Search for the cell housing the specified text and yield its [x, y] center coordinate. 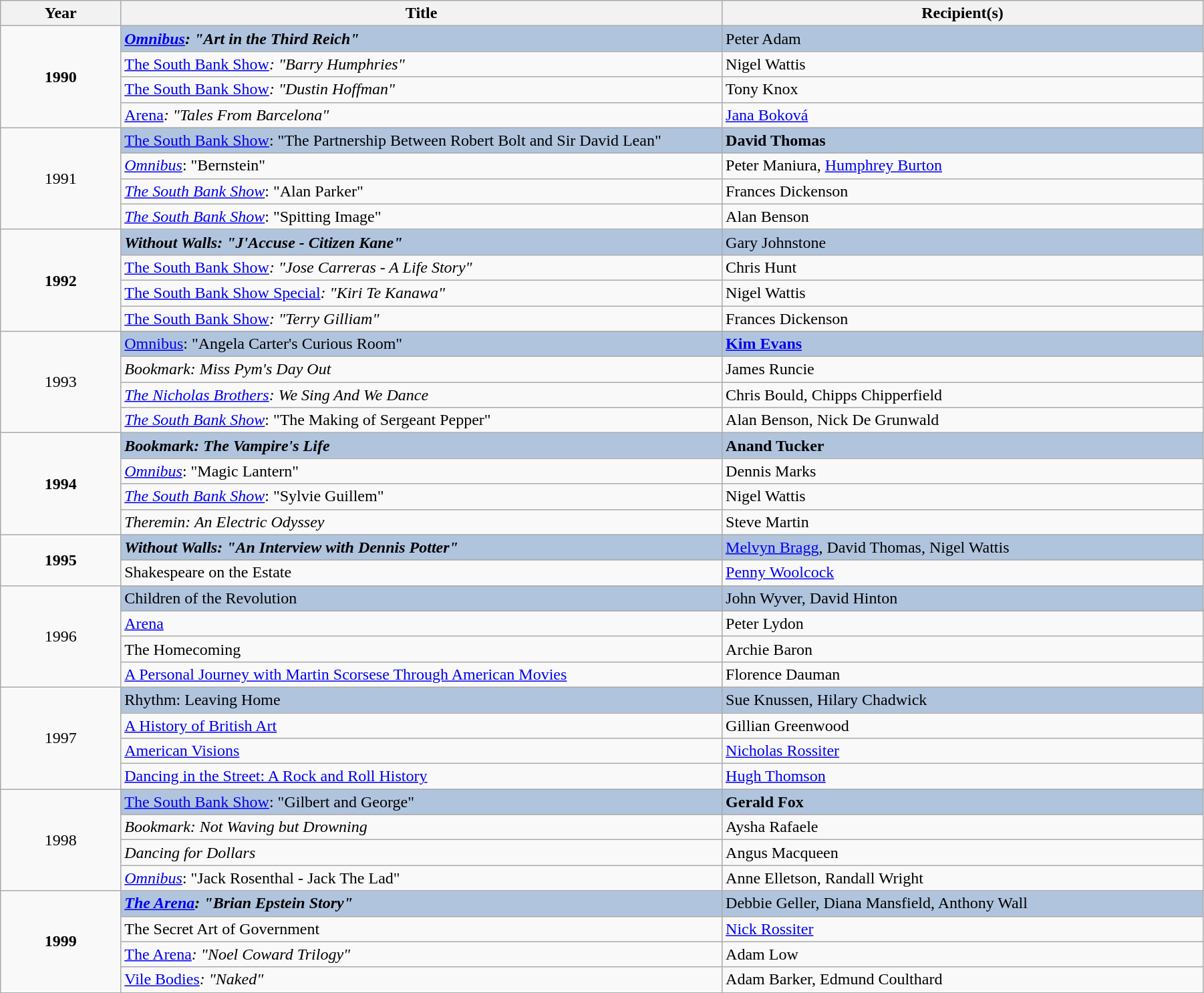
Alan Benson [963, 217]
Dancing for Dollars [422, 853]
Peter Adam [963, 39]
Nick Rossiter [963, 929]
Dancing in the Street: A Rock and Roll History [422, 776]
Omnibus: "Magic Lantern" [422, 471]
Adam Low [963, 954]
A Personal Journey with Martin Scorsese Through American Movies [422, 674]
1995 [61, 560]
Anand Tucker [963, 446]
Anne Elletson, Randall Wright [963, 878]
David Thomas [963, 140]
1991 [61, 178]
Chris Hunt [963, 267]
Children of the Revolution [422, 598]
The Homecoming [422, 649]
Omnibus: "Jack Rosenthal - Jack The Lad" [422, 878]
Hugh Thomson [963, 776]
Peter Maniura, Humphrey Burton [963, 166]
The South Bank Show: "The Making of Sergeant Pepper" [422, 420]
James Runcie [963, 370]
Kim Evans [963, 344]
The South Bank Show: "Sylvie Guillem" [422, 497]
The South Bank Show: "Alan Parker" [422, 191]
Jana Boková [963, 115]
Theremin: An Electric Odyssey [422, 522]
Without Walls: "J'Accuse - Citizen Kane" [422, 242]
Gerald Fox [963, 802]
The Secret Art of Government [422, 929]
The South Bank Show Special: "Kiri Te Kanawa" [422, 293]
Alan Benson, Nick De Grunwald [963, 420]
Adam Barker, Edmund Coulthard [963, 980]
The South Bank Show: "Dustin Hoffman" [422, 90]
1993 [61, 382]
The South Bank Show: "Terry Gilliam" [422, 319]
1990 [61, 77]
Without Walls: "An Interview with Dennis Potter" [422, 547]
Chris Bould, Chipps Chipperfield [963, 395]
American Visions [422, 751]
1997 [61, 738]
The Arena: "Brian Epstein Story" [422, 903]
1994 [61, 484]
Vile Bodies: "Naked" [422, 980]
1998 [61, 840]
Steve Martin [963, 522]
Angus Macqueen [963, 853]
Year [61, 13]
Arena: "Tales From Barcelona" [422, 115]
Bookmark: Miss Pym's Day Out [422, 370]
Debbie Geller, Diana Mansfield, Anthony Wall [963, 903]
Gillian Greenwood [963, 725]
Omnibus: "Angela Carter's Curious Room" [422, 344]
Florence Dauman [963, 674]
The South Bank Show: "Spitting Image" [422, 217]
Tony Knox [963, 90]
Peter Lydon [963, 623]
Archie Baron [963, 649]
Arena [422, 623]
The Arena: "Noel Coward Trilogy" [422, 954]
Gary Johnstone [963, 242]
Melvyn Bragg, David Thomas, Nigel Wattis [963, 547]
A History of British Art [422, 725]
Nicholas Rossiter [963, 751]
Recipient(s) [963, 13]
Omnibus: "Bernstein" [422, 166]
Sue Knussen, Hilary Chadwick [963, 700]
1996 [61, 636]
Bookmark: Not Waving but Drowning [422, 827]
The South Bank Show: "The Partnership Between Robert Bolt and Sir David Lean" [422, 140]
Penny Woolcock [963, 573]
The South Bank Show: "Jose Carreras - A Life Story" [422, 267]
Title [422, 13]
John Wyver, David Hinton [963, 598]
Dennis Marks [963, 471]
Bookmark: The Vampire's Life [422, 446]
1999 [61, 942]
The South Bank Show: "Barry Humphries" [422, 64]
Rhythm: Leaving Home [422, 700]
The Nicholas Brothers: We Sing And We Dance [422, 395]
Aysha Rafaele [963, 827]
Omnibus: "Art in the Third Reich" [422, 39]
The South Bank Show: "Gilbert and George" [422, 802]
Shakespeare on the Estate [422, 573]
1992 [61, 280]
